Identify which cell holds the provided text, then report its [x, y] central coordinate. 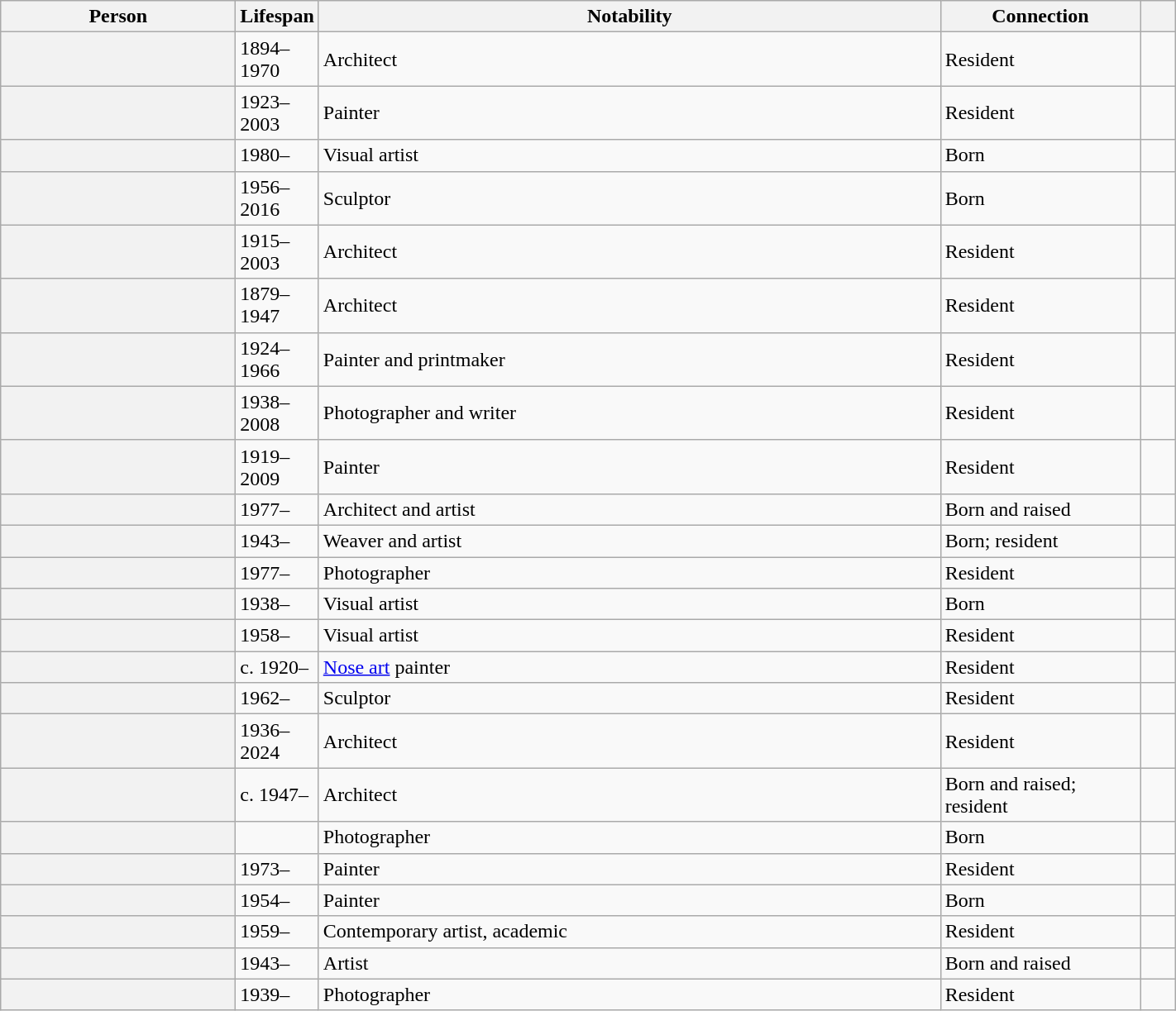
Connection [1040, 17]
1962– [277, 699]
1919–2009 [277, 466]
Born; resident [1040, 541]
Lifespan [277, 17]
1973– [277, 869]
1938–2008 [277, 413]
Photographer and writer [629, 413]
Notability [629, 17]
1924–1966 [277, 359]
Contemporary artist, academic [629, 932]
1894–1970 [277, 60]
1958– [277, 636]
1939– [277, 994]
1959– [277, 932]
Person [118, 17]
1954– [277, 900]
Weaver and artist [629, 541]
1879–1947 [277, 306]
1936–2024 [277, 741]
Nose art painter [629, 667]
1956–2016 [277, 198]
1915–2003 [277, 251]
1938– [277, 604]
Painter and printmaker [629, 359]
Architect and artist [629, 509]
Artist [629, 963]
1980– [277, 155]
1923–2003 [277, 112]
c. 1920– [277, 667]
c. 1947– [277, 795]
Born and raised; resident [1040, 795]
